Return the (X, Y) coordinate for the center point of the cell that contains the specified text.  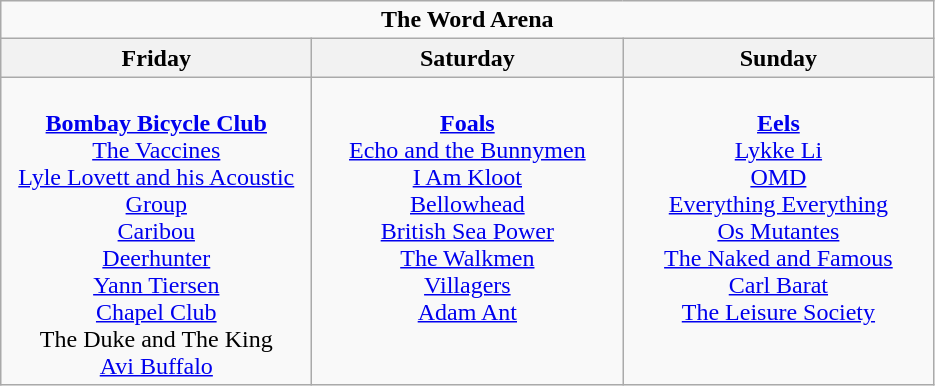
The Word Arena (468, 20)
Friday (156, 58)
Eels Lykke Li OMD Everything Everything Os Mutantes The Naked and Famous Carl Barat The Leisure Society (778, 231)
Sunday (778, 58)
Bombay Bicycle Club The Vaccines Lyle Lovett and his Acoustic Group Caribou Deerhunter Yann Tiersen Chapel Club The Duke and The King Avi Buffalo (156, 231)
Foals Echo and the Bunnymen I Am Kloot Bellowhead British Sea Power The Walkmen Villagers Adam Ant (468, 231)
Saturday (468, 58)
